Output the (X, Y) coordinate of the center of the cell containing the given text.  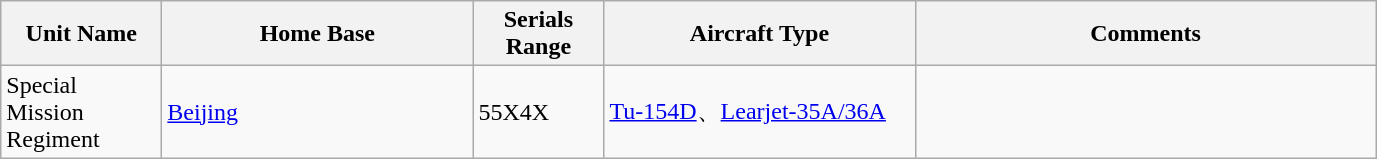
Home Base (318, 34)
Unit Name (82, 34)
Serials Range (538, 34)
Tu-154D、Learjet-35A/36A (760, 112)
Aircraft Type (760, 34)
Beijing (318, 112)
Special Mission Regiment (82, 112)
55X4X (538, 112)
Comments (1146, 34)
